Search for the cell housing the specified text and yield its (x, y) center coordinate. 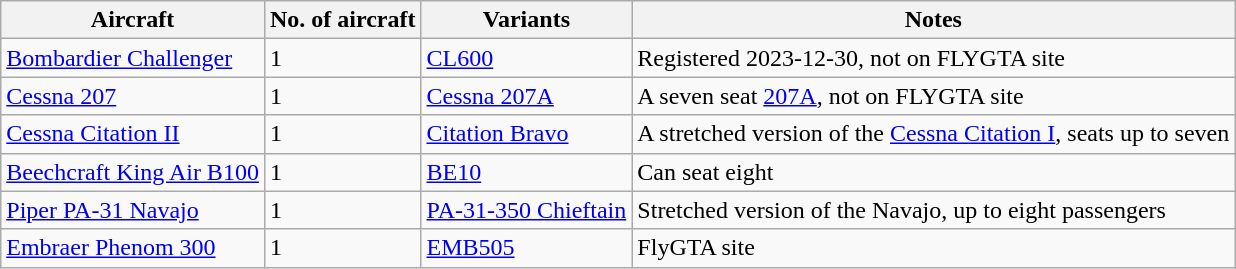
Variants (526, 20)
CL600 (526, 58)
Stretched version of the Navajo, up to eight passengers (934, 210)
No. of aircraft (342, 20)
Bombardier Challenger (133, 58)
Notes (934, 20)
Registered 2023-12-30, not on FLYGTA site (934, 58)
A seven seat 207A, not on FLYGTA site (934, 96)
Can seat eight (934, 172)
BE10 (526, 172)
Piper PA-31 Navajo (133, 210)
Cessna 207 (133, 96)
Citation Bravo (526, 134)
Beechcraft King Air B100 (133, 172)
Cessna Citation II (133, 134)
PA-31-350 Chieftain (526, 210)
EMB505 (526, 248)
Embraer Phenom 300 (133, 248)
Aircraft (133, 20)
Cessna 207A (526, 96)
A stretched version of the Cessna Citation I, seats up to seven (934, 134)
FlyGTA site (934, 248)
